Search for the cell housing the specified text and yield its (X, Y) center coordinate. 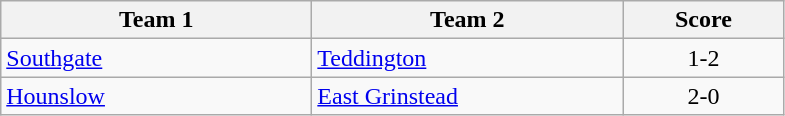
Team 2 (468, 20)
1-2 (704, 58)
Score (704, 20)
Team 1 (156, 20)
Teddington (468, 58)
2-0 (704, 96)
Hounslow (156, 96)
East Grinstead (468, 96)
Southgate (156, 58)
